Output the [X, Y] coordinate of the center of the cell containing the given text.  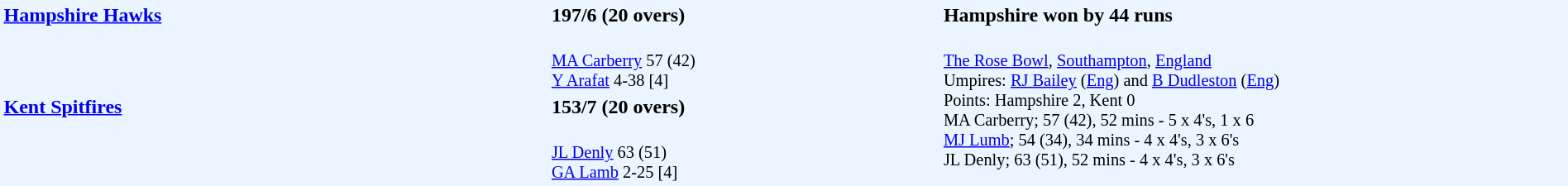
Hampshire Hawks [275, 47]
MA Carberry 57 (42) Y Arafat 4-38 [4] [744, 61]
JL Denly 63 (51) GA Lamb 2-25 [4] [744, 152]
Kent Spitfires [275, 139]
197/6 (20 overs) [744, 15]
153/7 (20 overs) [744, 107]
Hampshire won by 44 runs [1254, 15]
